Detect which cell encompasses the target text, then output its (X, Y) center coordinate. 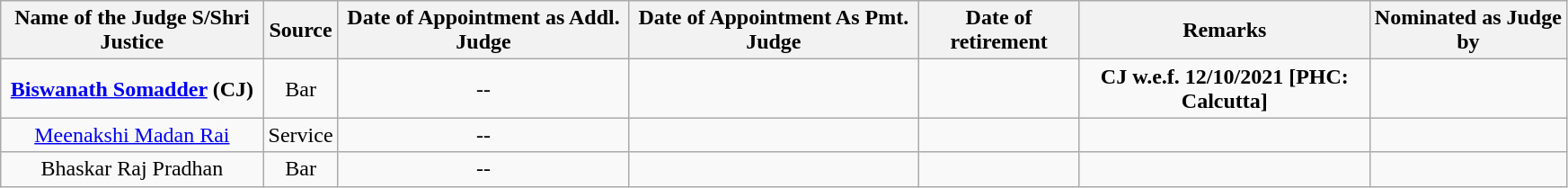
Bhaskar Raj Pradhan (132, 169)
Date of Appointment as Addl. Judge (483, 31)
Name of the Judge S/Shri Justice (132, 31)
CJ w.e.f. 12/10/2021 [PHC: Calcutta] (1224, 88)
Remarks (1224, 31)
Source (300, 31)
Meenakshi Madan Rai (132, 135)
Date of Appointment As Pmt. Judge (774, 31)
Nominated as Judge by (1468, 31)
Biswanath Somadder (CJ) (132, 88)
Service (300, 135)
Date of retirement (999, 31)
